Identify which cell holds the provided text, then report its (X, Y) central coordinate. 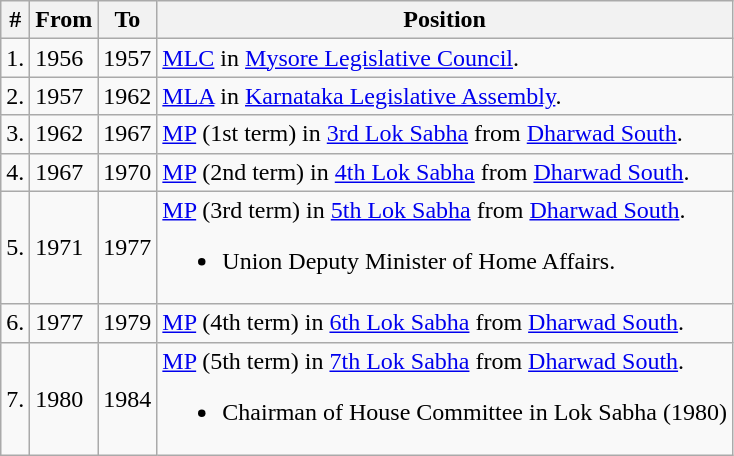
6. (16, 323)
1971 (64, 248)
MP (4th term) in 6th Lok Sabha from Dharwad South. (445, 323)
MP (2nd term) in 4th Lok Sabha from Dharwad South. (445, 172)
To (128, 20)
MP (5th term) in 7th Lok Sabha from Dharwad South.Chairman of House Committee in Lok Sabha (1980) (445, 398)
7. (16, 398)
1970 (128, 172)
1979 (128, 323)
5. (16, 248)
1. (16, 58)
Position (445, 20)
1956 (64, 58)
4. (16, 172)
2. (16, 96)
MLA in Karnataka Legislative Assembly. (445, 96)
1980 (64, 398)
1984 (128, 398)
# (16, 20)
From (64, 20)
3. (16, 134)
MP (1st term) in 3rd Lok Sabha from Dharwad South. (445, 134)
MP (3rd term) in 5th Lok Sabha from Dharwad South.Union Deputy Minister of Home Affairs. (445, 248)
MLC in Mysore Legislative Council. (445, 58)
